Search for the cell housing the specified text and yield its (X, Y) center coordinate. 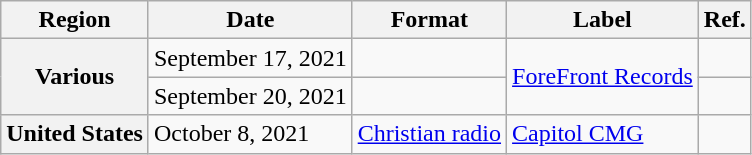
United States (75, 134)
September 17, 2021 (250, 58)
Ref. (724, 20)
Various (75, 77)
Label (603, 20)
October 8, 2021 (250, 134)
Format (429, 20)
ForeFront Records (603, 77)
Date (250, 20)
Capitol CMG (603, 134)
September 20, 2021 (250, 96)
Region (75, 20)
Christian radio (429, 134)
